Extract the [x, y] coordinate from the center of the cell holding the provided text.  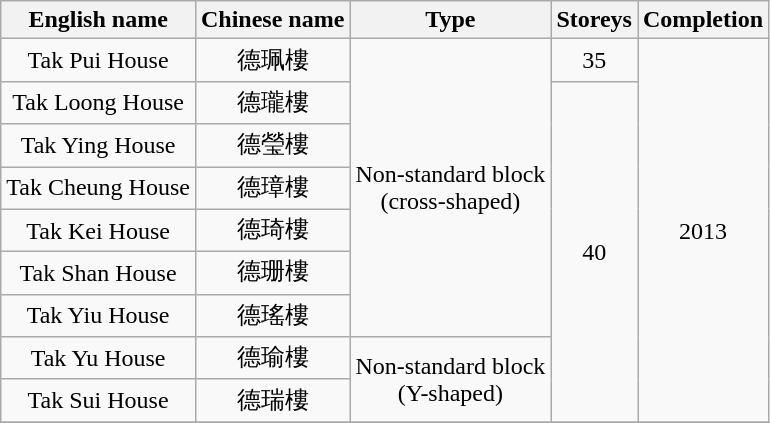
Non-standard block(Y-shaped) [450, 380]
Completion [704, 20]
Tak Loong House [98, 102]
35 [594, 60]
Non-standard block(cross-shaped) [450, 188]
德珮樓 [272, 60]
德琦樓 [272, 230]
40 [594, 251]
德珊樓 [272, 274]
Storeys [594, 20]
德瑞樓 [272, 400]
Chinese name [272, 20]
Tak Shan House [98, 274]
德瑩樓 [272, 146]
德瑜樓 [272, 358]
Tak Ying House [98, 146]
Tak Pui House [98, 60]
Tak Cheung House [98, 188]
德瑤樓 [272, 316]
德瓏樓 [272, 102]
Tak Yu House [98, 358]
2013 [704, 230]
德璋樓 [272, 188]
Type [450, 20]
Tak Sui House [98, 400]
English name [98, 20]
Tak Kei House [98, 230]
Tak Yiu House [98, 316]
